Capture the cell that displays the provided text and extract its (X, Y) central coordinate. 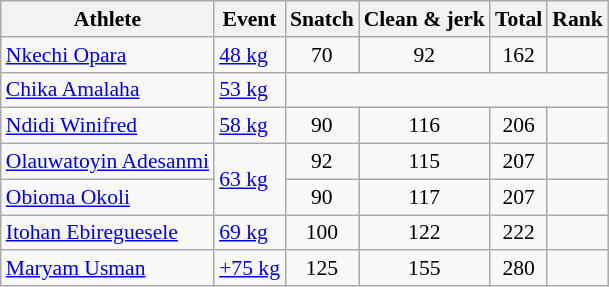
Snatch (322, 19)
58 kg (250, 126)
69 kg (250, 233)
+75 kg (250, 269)
70 (322, 55)
53 kg (250, 90)
Ndidi Winifred (108, 126)
125 (322, 269)
222 (518, 233)
Event (250, 19)
100 (322, 233)
48 kg (250, 55)
122 (424, 233)
Olauwatoyin Adesanmi (108, 162)
Obioma Okoli (108, 197)
115 (424, 162)
206 (518, 126)
Chika Amalaha (108, 90)
Clean & jerk (424, 19)
63 kg (250, 180)
Rank (578, 19)
117 (424, 197)
162 (518, 55)
116 (424, 126)
Athlete (108, 19)
155 (424, 269)
Total (518, 19)
Nkechi Opara (108, 55)
280 (518, 269)
Maryam Usman (108, 269)
Itohan Ebireguesele (108, 233)
